Find where the given text appears and provide that cell's center as [X, Y] coordinate. 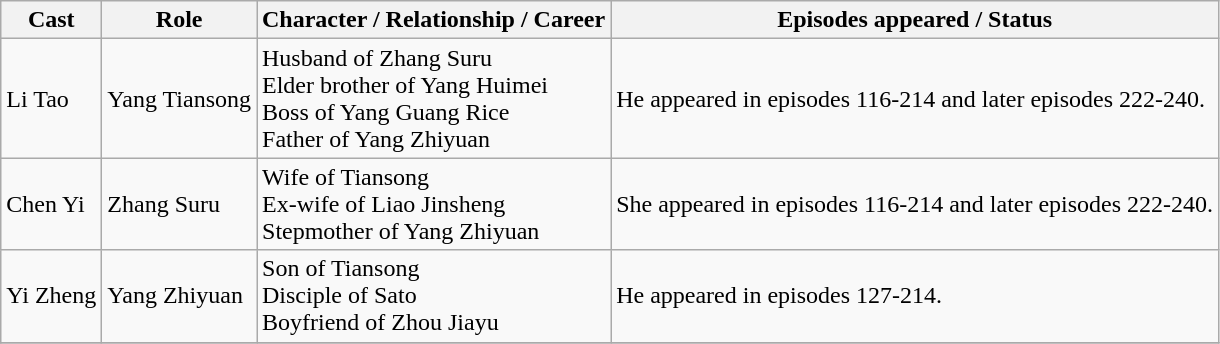
He appeared in episodes 116-214 and later episodes 222-240. [915, 98]
Yang Tiansong [180, 98]
Li Tao [52, 98]
Son of TiansongDisciple of SatoBoyfriend of Zhou Jiayu [433, 296]
Character / Relationship / Career [433, 20]
Chen Yi [52, 204]
She appeared in episodes 116-214 and later episodes 222-240. [915, 204]
Yang Zhiyuan [180, 296]
Episodes appeared / Status [915, 20]
Yi Zheng [52, 296]
Wife of TiansongEx-wife of Liao JinshengStepmother of Yang Zhiyuan [433, 204]
Role [180, 20]
Cast [52, 20]
He appeared in episodes 127-214. [915, 296]
Husband of Zhang SuruElder brother of Yang HuimeiBoss of Yang Guang RiceFather of Yang Zhiyuan [433, 98]
Zhang Suru [180, 204]
